Provide the [X, Y] coordinate of the cell's center where the given text is located.  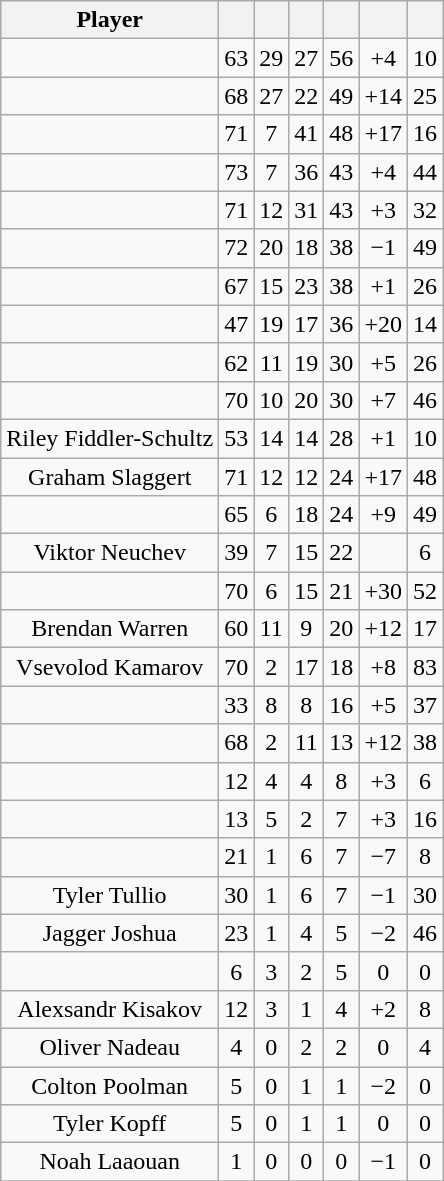
32 [426, 210]
+14 [384, 96]
62 [236, 362]
53 [236, 438]
41 [306, 134]
72 [236, 248]
73 [236, 172]
Tyler Kopff [110, 1124]
+7 [384, 400]
67 [236, 286]
+9 [384, 515]
9 [306, 629]
Vsevolod Kamarov [110, 667]
Brendan Warren [110, 629]
+30 [384, 591]
−7 [384, 857]
56 [342, 58]
+20 [384, 324]
60 [236, 629]
Riley Fiddler-Schultz [110, 438]
Noah Laaouan [110, 1162]
Graham Slaggert [110, 477]
31 [306, 210]
65 [236, 515]
+2 [384, 1009]
29 [272, 58]
Player [110, 20]
83 [426, 667]
52 [426, 591]
Alexsandr Kisakov [110, 1009]
39 [236, 553]
37 [426, 705]
44 [426, 172]
63 [236, 58]
Tyler Tullio [110, 895]
47 [236, 324]
Colton Poolman [110, 1085]
25 [426, 96]
Oliver Nadeau [110, 1047]
28 [342, 438]
+8 [384, 667]
33 [236, 705]
Viktor Neuchev [110, 553]
Jagger Joshua [110, 933]
